Pinpoint the cell where the given text exists, returning its [x, y] midpoint coordinate. 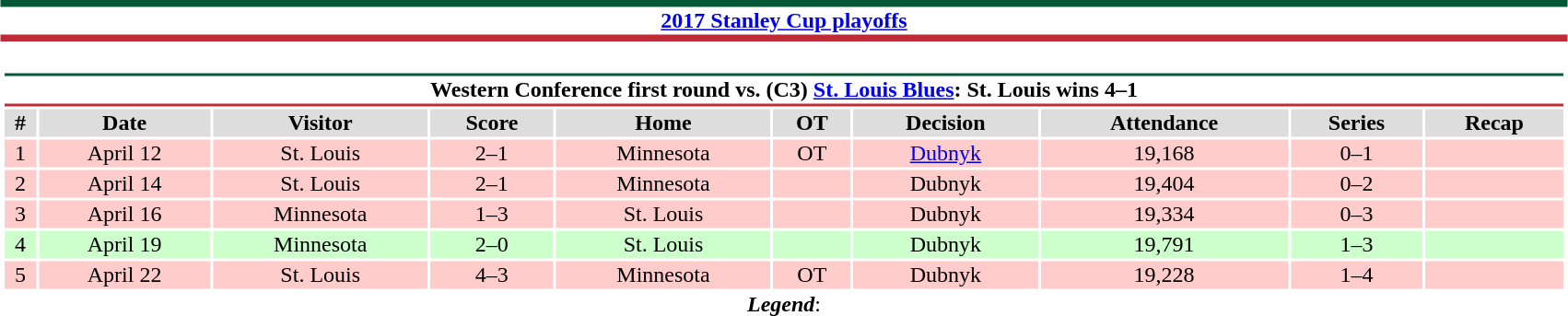
0–1 [1356, 154]
Recap [1494, 123]
19,334 [1164, 215]
April 16 [125, 215]
1–4 [1356, 275]
4–3 [492, 275]
5 [20, 275]
Score [492, 123]
2–0 [492, 244]
4 [20, 244]
0–3 [1356, 215]
Western Conference first round vs. (C3) St. Louis Blues: St. Louis wins 4–1 [783, 90]
April 14 [125, 183]
Attendance [1164, 123]
2 [20, 183]
3 [20, 215]
Decision [945, 123]
0–2 [1356, 183]
April 22 [125, 275]
April 19 [125, 244]
19,228 [1164, 275]
Series [1356, 123]
2017 Stanley Cup playoffs [784, 20]
April 12 [125, 154]
Date [125, 123]
19,791 [1164, 244]
1 [20, 154]
# [20, 123]
19,168 [1164, 154]
Visitor [321, 123]
19,404 [1164, 183]
Home [663, 123]
